For the text-containing cell, return its midpoint in (X, Y) coordinate format. 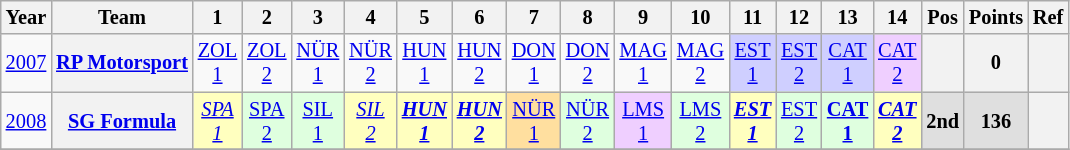
9 (642, 17)
2008 (26, 121)
136 (996, 121)
7 (534, 17)
SIL2 (370, 121)
2 (266, 17)
8 (588, 17)
DON2 (588, 63)
14 (897, 17)
Points (996, 17)
SPA1 (218, 121)
SIL1 (318, 121)
6 (480, 17)
ZOL1 (218, 63)
DON1 (534, 63)
13 (848, 17)
SG Formula (122, 121)
LMS2 (700, 121)
Team (122, 17)
2nd (942, 121)
1 (218, 17)
Year (26, 17)
4 (370, 17)
2007 (26, 63)
5 (424, 17)
SPA2 (266, 121)
MAG1 (642, 63)
Ref (1048, 17)
11 (752, 17)
10 (700, 17)
ZOL2 (266, 63)
0 (996, 63)
3 (318, 17)
LMS1 (642, 121)
RP Motorsport (122, 63)
MAG2 (700, 63)
Pos (942, 17)
12 (799, 17)
